From the cell containing the given text, extract its center point as [x, y] coordinate. 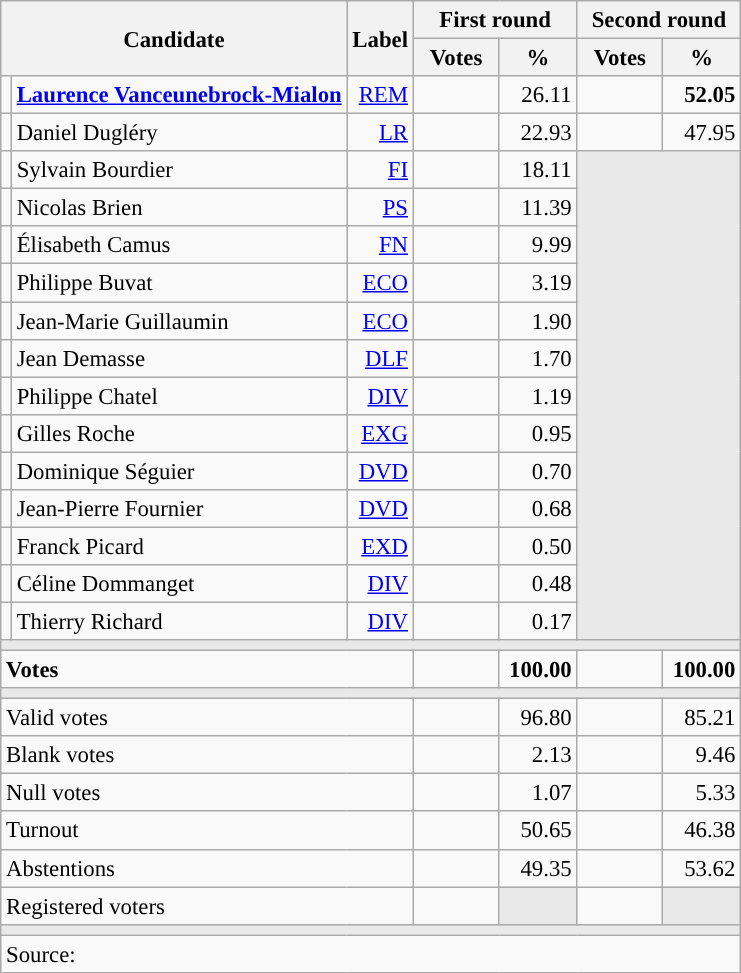
1.07 [538, 793]
1.19 [538, 396]
Turnout [208, 831]
0.95 [538, 433]
Gilles Roche [179, 433]
Jean Demasse [179, 358]
26.11 [538, 95]
1.70 [538, 358]
0.17 [538, 621]
Franck Picard [179, 546]
85.21 [702, 718]
1.90 [538, 321]
9.99 [538, 245]
3.19 [538, 283]
0.50 [538, 546]
0.70 [538, 471]
22.93 [538, 133]
EXG [380, 433]
18.11 [538, 170]
FN [380, 245]
Abstentions [208, 868]
First round [495, 20]
Sylvain Bourdier [179, 170]
Source: [371, 954]
Jean-Pierre Fournier [179, 509]
53.62 [702, 868]
96.80 [538, 718]
Candidate [174, 38]
11.39 [538, 208]
Philippe Chatel [179, 396]
PS [380, 208]
0.48 [538, 584]
REM [380, 95]
49.35 [538, 868]
2.13 [538, 755]
Philippe Buvat [179, 283]
Blank votes [208, 755]
DLF [380, 358]
Valid votes [208, 718]
Registered voters [208, 906]
Jean-Marie Guillaumin [179, 321]
Label [380, 38]
Dominique Séguier [179, 471]
Élisabeth Camus [179, 245]
47.95 [702, 133]
Nicolas Brien [179, 208]
9.46 [702, 755]
Null votes [208, 793]
Céline Dommanget [179, 584]
Daniel Dugléry [179, 133]
FI [380, 170]
52.05 [702, 95]
0.68 [538, 509]
46.38 [702, 831]
LR [380, 133]
50.65 [538, 831]
Second round [659, 20]
Laurence Vanceunebrock-Mialon [179, 95]
EXD [380, 546]
Thierry Richard [179, 621]
5.33 [702, 793]
